Detect which cell encompasses the target text, then output its (x, y) center coordinate. 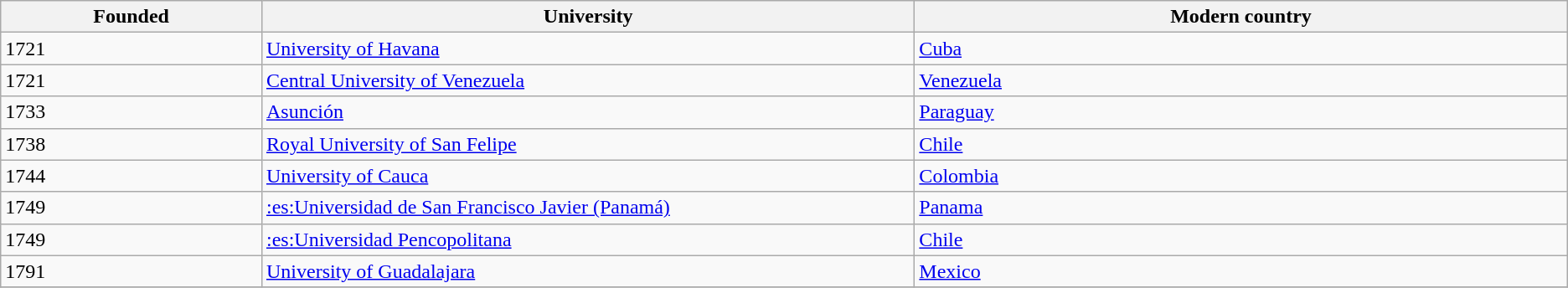
1791 (132, 271)
1744 (132, 176)
Colombia (1241, 176)
University of Havana (588, 49)
University of Cauca (588, 176)
Royal University of San Felipe (588, 144)
Venezuela (1241, 80)
Mexico (1241, 271)
Founded (132, 17)
1738 (132, 144)
Panama (1241, 208)
Paraguay (1241, 112)
Modern country (1241, 17)
:es:Universidad de San Francisco Javier (Panamá) (588, 208)
University of Guadalajara (588, 271)
Asunción (588, 112)
University (588, 17)
:es:Universidad Pencopolitana (588, 239)
Central University of Venezuela (588, 80)
1733 (132, 112)
Cuba (1241, 49)
